Scan for the cell matching the given text and deliver its [x, y] coordinate at center. 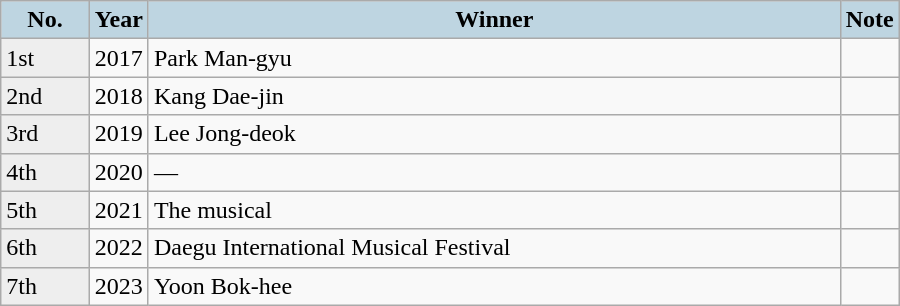
6th [46, 248]
1st [46, 58]
3rd [46, 134]
2021 [118, 210]
Note [870, 20]
Park Man-gyu [494, 58]
7th [46, 286]
No. [46, 20]
Kang Dae-jin [494, 96]
Year [118, 20]
Winner [494, 20]
2nd [46, 96]
2017 [118, 58]
The musical [494, 210]
4th [46, 172]
2018 [118, 96]
— [494, 172]
2023 [118, 286]
5th [46, 210]
Daegu International Musical Festival [494, 248]
2022 [118, 248]
Yoon Bok-hee [494, 286]
Lee Jong-deok [494, 134]
2019 [118, 134]
2020 [118, 172]
